From the cell containing the given text, extract its center point as (x, y) coordinate. 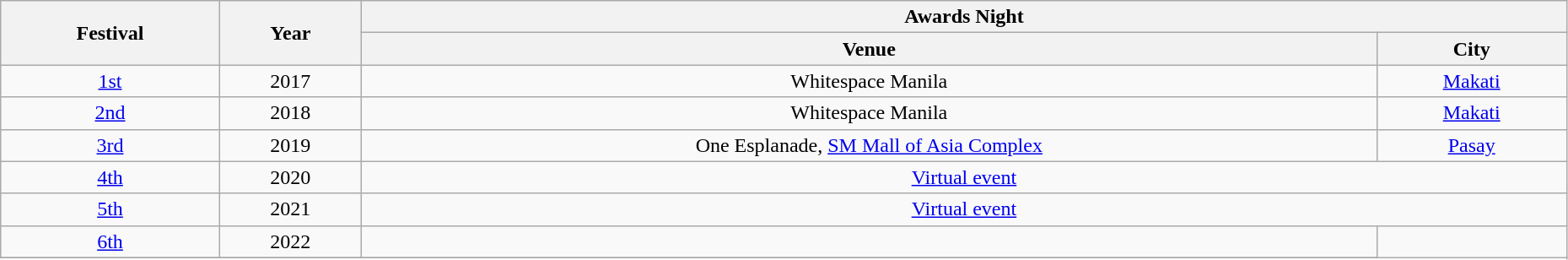
5th (110, 209)
City (1471, 49)
2022 (290, 241)
Year (290, 33)
2019 (290, 145)
Venue (870, 49)
2018 (290, 113)
3rd (110, 145)
2017 (290, 81)
Festival (110, 33)
2nd (110, 113)
One Esplanade, SM Mall of Asia Complex (870, 145)
2020 (290, 177)
6th (110, 241)
1st (110, 81)
4th (110, 177)
Pasay (1471, 145)
Awards Night (965, 17)
2021 (290, 209)
